Identify which cell holds the provided text, then report its (x, y) central coordinate. 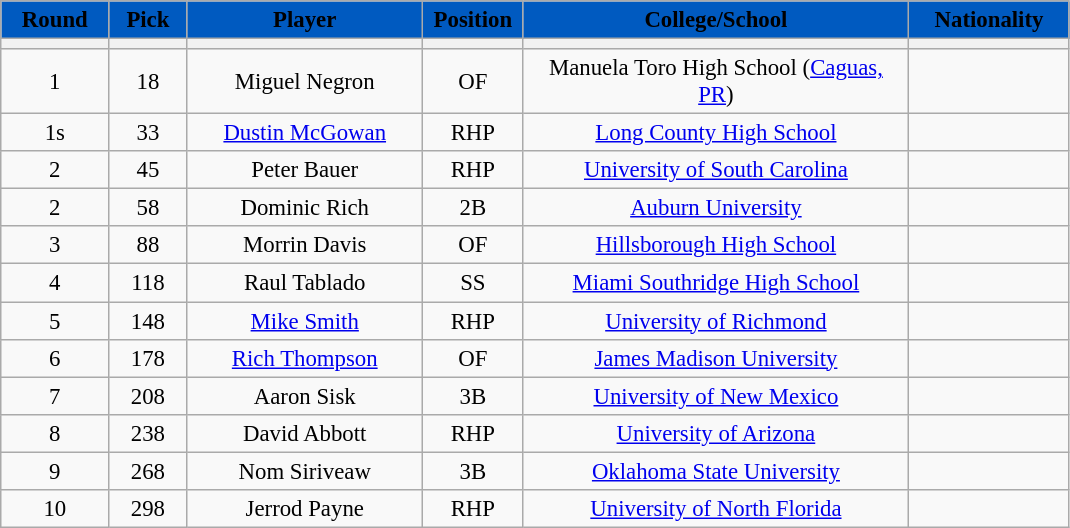
Miguel Negron (305, 82)
Rich Thompson (305, 358)
University of South Carolina (716, 170)
Miami Southridge High School (716, 283)
James Madison University (716, 358)
Raul Tablado (305, 283)
Nom Siriveaw (305, 471)
238 (148, 433)
Mike Smith (305, 321)
298 (148, 509)
Round (55, 20)
College/School (716, 20)
8 (55, 433)
Pick (148, 20)
58 (148, 208)
University of New Mexico (716, 396)
88 (148, 245)
1s (55, 133)
7 (55, 396)
University of Arizona (716, 433)
6 (55, 358)
Long County High School (716, 133)
10 (55, 509)
Manuela Toro High School (Caguas, PR) (716, 82)
208 (148, 396)
Dustin McGowan (305, 133)
5 (55, 321)
4 (55, 283)
33 (148, 133)
Player (305, 20)
3 (55, 245)
University of North Florida (716, 509)
1 (55, 82)
Hillsborough High School (716, 245)
268 (148, 471)
Jerrod Payne (305, 509)
118 (148, 283)
178 (148, 358)
Auburn University (716, 208)
9 (55, 471)
Morrin Davis (305, 245)
45 (148, 170)
David Abbott (305, 433)
University of Richmond (716, 321)
Dominic Rich (305, 208)
SS (474, 283)
Oklahoma State University (716, 471)
Position (474, 20)
Aaron Sisk (305, 396)
Peter Bauer (305, 170)
Nationality (990, 20)
2B (474, 208)
148 (148, 321)
18 (148, 82)
